Provide the [x, y] coordinate of the cell's center where the given text is located.  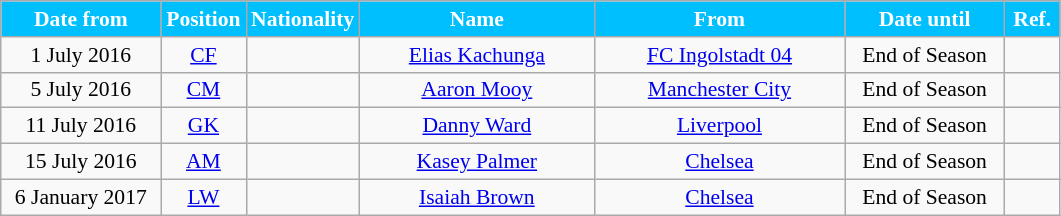
Nationality [302, 19]
GK [204, 126]
Kasey Palmer [476, 162]
Liverpool [719, 126]
6 January 2017 [81, 197]
Manchester City [719, 90]
Date from [81, 19]
1 July 2016 [81, 55]
AM [204, 162]
LW [204, 197]
15 July 2016 [81, 162]
11 July 2016 [81, 126]
Ref. [1032, 19]
FC Ingolstadt 04 [719, 55]
CF [204, 55]
Elias Kachunga [476, 55]
CM [204, 90]
Name [476, 19]
Position [204, 19]
Isaiah Brown [476, 197]
Danny Ward [476, 126]
5 July 2016 [81, 90]
Date until [925, 19]
Aaron Mooy [476, 90]
From [719, 19]
